Locate the cell with the specified text and output its (x, y) center coordinate. 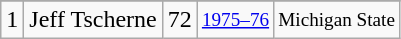
72 (180, 20)
1975–76 (235, 20)
Jeff Tscherne (93, 20)
1 (12, 20)
Michigan State (337, 20)
